Search for the cell housing the specified text and yield its (X, Y) center coordinate. 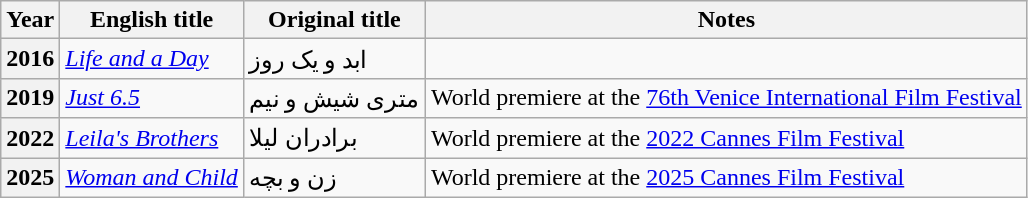
2016 (30, 59)
2025 (30, 178)
متری شیش و نیم (334, 98)
ابد و یک روز (334, 59)
Original title (334, 20)
Woman and Child (152, 178)
World premiere at the 2025 Cannes Film Festival (726, 178)
World premiere at the 2022 Cannes Film Festival (726, 138)
برادران لیلا (334, 138)
English title (152, 20)
2022 (30, 138)
Leila's Brothers (152, 138)
Just 6.5 (152, 98)
زن و بچه (334, 178)
Year (30, 20)
2019 (30, 98)
Life and a Day (152, 59)
World premiere at the 76th Venice International Film Festival (726, 98)
Notes (726, 20)
